Capture the cell that displays the provided text and extract its (x, y) central coordinate. 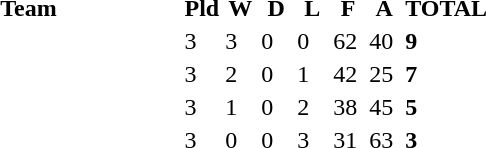
25 (384, 74)
62 (348, 41)
42 (348, 74)
45 (384, 107)
40 (384, 41)
38 (348, 107)
